Scan for the cell matching the given text and deliver its [x, y] coordinate at center. 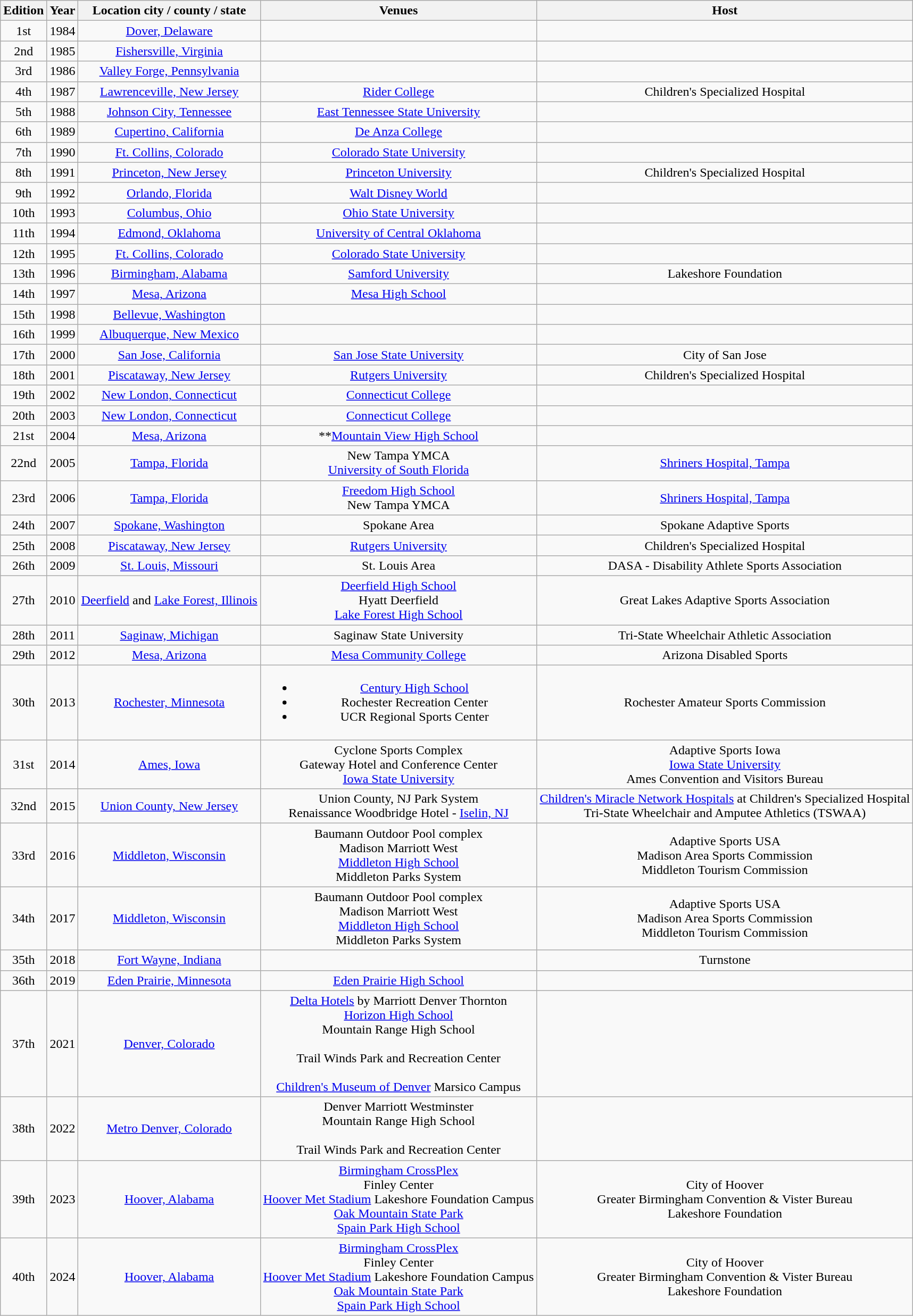
34th [23, 918]
2016 [63, 855]
2021 [63, 1044]
1991 [63, 172]
1990 [63, 152]
Century High School Rochester Recreation Center UCR Regional Sports Center [399, 703]
4th [23, 91]
New Tampa YMCA University of South Florida [399, 463]
21st [23, 436]
De Anza College [399, 132]
St. Louis, Missouri [169, 565]
2000 [63, 355]
Metro Denver, Colorado [169, 1129]
Lakeshore Foundation [725, 274]
2002 [63, 395]
Mesa High School [399, 294]
17th [23, 355]
1987 [63, 91]
Union County, NJ Park SystemRenaissance Woodbridge Hotel - Iselin, NJ [399, 806]
Deerfield and Lake Forest, Illinois [169, 600]
Mesa Community College [399, 655]
1997 [63, 294]
San Jose State University [399, 355]
1999 [63, 335]
Spokane, Washington [169, 525]
36th [23, 980]
City of San Jose [725, 355]
Saginaw, Michigan [169, 635]
Children's Miracle Network Hospitals at Children's Specialized HospitalTri-State Wheelchair and Amputee Athletics (TSWAA) [725, 806]
2015 [63, 806]
Walt Disney World [399, 193]
31st [23, 764]
3rd [23, 71]
15th [23, 314]
2024 [63, 1277]
2014 [63, 764]
24th [23, 525]
Orlando, Florida [169, 193]
Eden Prairie High School [399, 980]
Fort Wayne, Indiana [169, 960]
Turnstone [725, 960]
2006 [63, 498]
2012 [63, 655]
2008 [63, 545]
Princeton University [399, 172]
DASA - Disability Athlete Sports Association [725, 565]
9th [23, 193]
39th [23, 1199]
5th [23, 112]
Princeton, New Jersey [169, 172]
San Jose, California [169, 355]
Rochester, Minnesota [169, 703]
22nd [23, 463]
Union County, New Jersey [169, 806]
Host [725, 11]
Rochester Amateur Sports Commission [725, 703]
St. Louis Area [399, 565]
Location city / county / state [169, 11]
2001 [63, 375]
12th [23, 254]
29th [23, 655]
1985 [63, 51]
18th [23, 375]
Cupertino, California [169, 132]
2018 [63, 960]
Johnson City, Tennessee [169, 112]
Great Lakes Adaptive Sports Association [725, 600]
University of Central Oklahoma [399, 233]
40th [23, 1277]
1993 [63, 213]
Deerfield High School Hyatt Deerfield Lake Forest High School [399, 600]
Rider College [399, 91]
Albuquerque, New Mexico [169, 335]
Adaptive Sports Iowa Iowa State University Ames Convention and Visitors Bureau [725, 764]
2010 [63, 600]
Edmond, Oklahoma [169, 233]
Spokane Adaptive Sports [725, 525]
2005 [63, 463]
Saginaw State University [399, 635]
2003 [63, 415]
35th [23, 960]
Venues [399, 11]
2013 [63, 703]
2004 [63, 436]
2022 [63, 1129]
Tri-State Wheelchair Athletic Association [725, 635]
1998 [63, 314]
30th [23, 703]
33rd [23, 855]
28th [23, 635]
Denver, Colorado [169, 1044]
6th [23, 132]
1992 [63, 193]
23rd [23, 498]
Year [63, 11]
37th [23, 1044]
2023 [63, 1199]
Eden Prairie, Minnesota [169, 980]
26th [23, 565]
Valley Forge, Pennsylvania [169, 71]
1984 [63, 31]
13th [23, 274]
Columbus, Ohio [169, 213]
Bellevue, Washington [169, 314]
Ames, Iowa [169, 764]
Dover, Delaware [169, 31]
1995 [63, 254]
Freedom High School New Tampa YMCA [399, 498]
16th [23, 335]
1986 [63, 71]
Spokane Area [399, 525]
**Mountain View High School [399, 436]
2011 [63, 635]
Birmingham, Alabama [169, 274]
14th [23, 294]
2007 [63, 525]
1994 [63, 233]
19th [23, 395]
1996 [63, 274]
10th [23, 213]
Lawrenceville, New Jersey [169, 91]
38th [23, 1129]
1989 [63, 132]
Samford University [399, 274]
7th [23, 152]
Ohio State University [399, 213]
Denver Marriott Westminster Mountain Range High School Trail Winds Park and Recreation Center [399, 1129]
11th [23, 233]
25th [23, 545]
Edition [23, 11]
20th [23, 415]
2017 [63, 918]
2nd [23, 51]
East Tennessee State University [399, 112]
32nd [23, 806]
2019 [63, 980]
Cyclone Sports Complex Gateway Hotel and Conference Center Iowa State University [399, 764]
27th [23, 600]
Arizona Disabled Sports [725, 655]
2009 [63, 565]
1988 [63, 112]
8th [23, 172]
Fishersville, Virginia [169, 51]
1st [23, 31]
